Return the (X, Y) coordinate for the center point of the cell that contains the specified text.  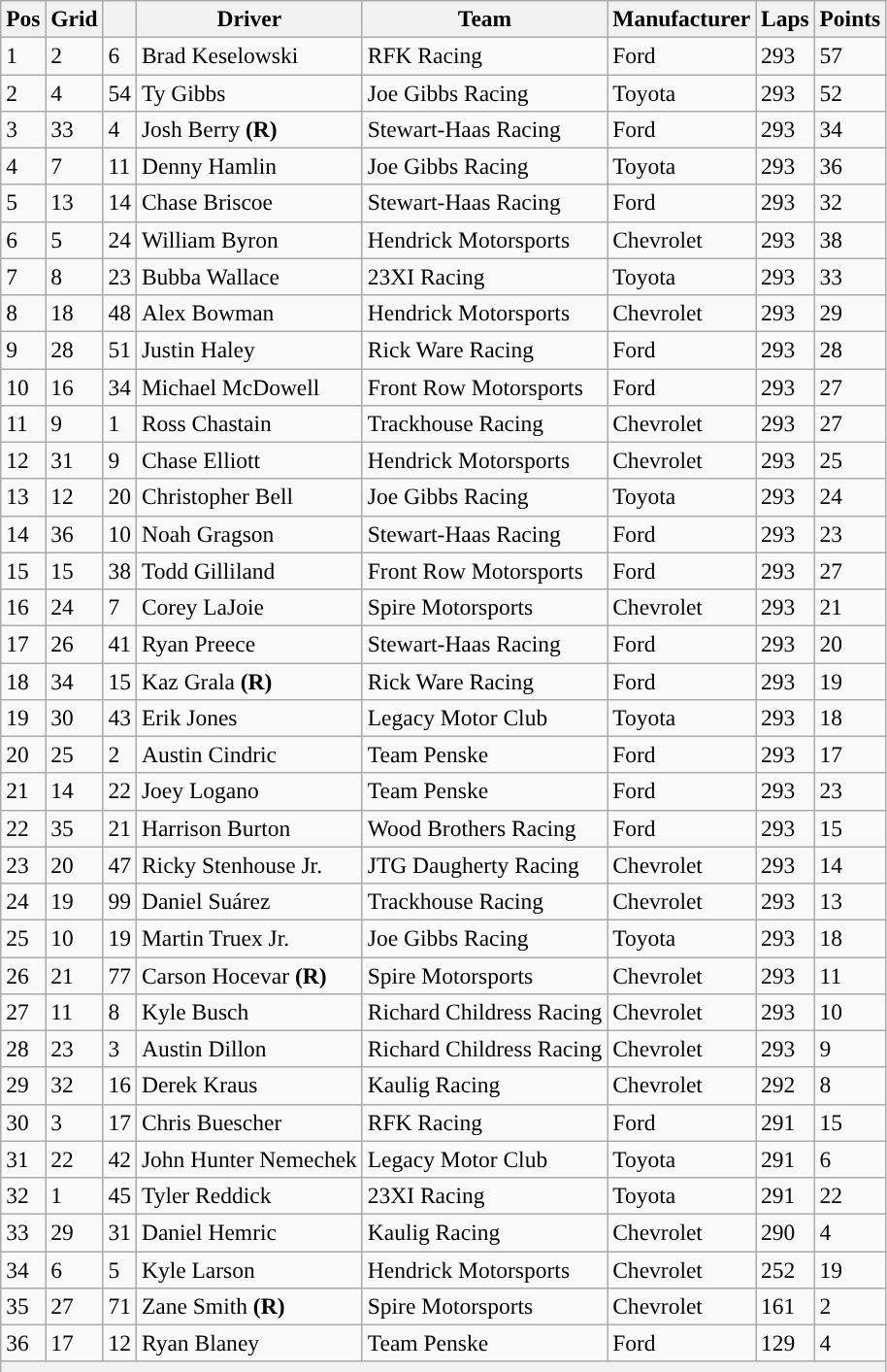
42 (119, 1159)
Ryan Preece (248, 644)
Chase Briscoe (248, 203)
Ty Gibbs (248, 92)
129 (786, 1343)
Alex Bowman (248, 313)
51 (119, 350)
Ryan Blaney (248, 1343)
Zane Smith (R) (248, 1306)
290 (786, 1232)
292 (786, 1086)
43 (119, 718)
Chris Buescher (248, 1122)
Joey Logano (248, 791)
Austin Dillon (248, 1049)
Grid (74, 18)
Carson Hocevar (R) (248, 975)
45 (119, 1195)
Team (484, 18)
Chase Elliott (248, 460)
Austin Cindric (248, 754)
Kyle Larson (248, 1269)
57 (850, 55)
Ross Chastain (248, 423)
41 (119, 644)
Wood Brothers Racing (484, 828)
99 (119, 901)
Daniel Suárez (248, 901)
252 (786, 1269)
Brad Keselowski (248, 55)
Harrison Burton (248, 828)
Erik Jones (248, 718)
Martin Truex Jr. (248, 938)
71 (119, 1306)
77 (119, 975)
Todd Gilliland (248, 571)
Josh Berry (R) (248, 129)
54 (119, 92)
Tyler Reddick (248, 1195)
161 (786, 1306)
Manufacturer (681, 18)
Bubba Wallace (248, 277)
52 (850, 92)
JTG Daugherty Racing (484, 865)
Daniel Hemric (248, 1232)
Denny Hamlin (248, 166)
Justin Haley (248, 350)
Pos (23, 18)
William Byron (248, 240)
Corey LaJoie (248, 607)
Driver (248, 18)
Kaz Grala (R) (248, 681)
Michael McDowell (248, 386)
Derek Kraus (248, 1086)
Points (850, 18)
Kyle Busch (248, 1012)
48 (119, 313)
47 (119, 865)
Ricky Stenhouse Jr. (248, 865)
Noah Gragson (248, 534)
Laps (786, 18)
Christopher Bell (248, 497)
John Hunter Nemechek (248, 1159)
